Find where the given text appears and provide that cell's center as (x, y) coordinate. 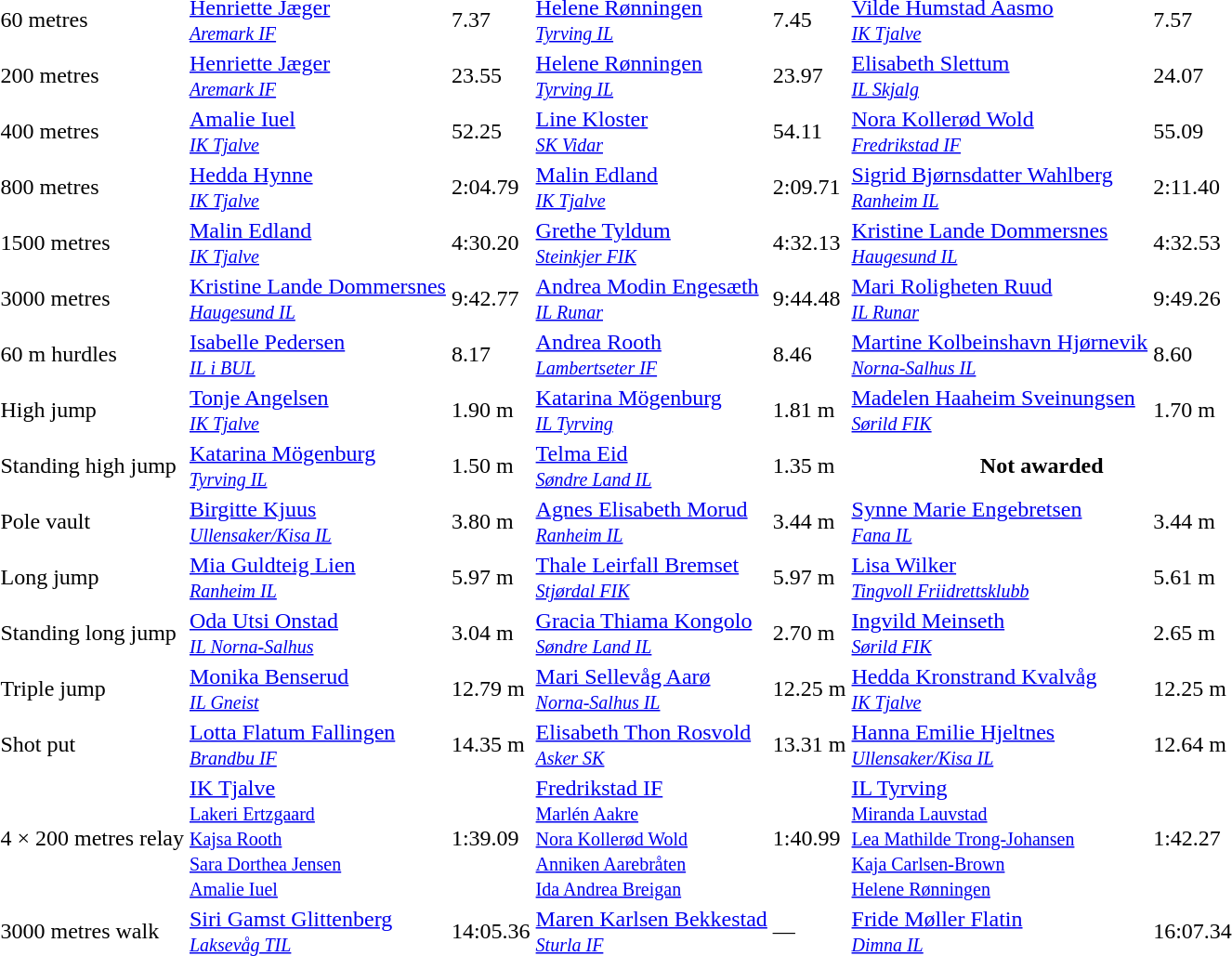
54.11 (809, 132)
1.35 m (809, 466)
12.79 m (491, 689)
9:42.77 (491, 299)
Mia Guldteig LienRanheim IL (318, 578)
1.81 m (809, 411)
Ingvild MeinsethSørild FIK (1000, 634)
Amalie IuelIK Tjalve (318, 132)
Line KlosterSK Vidar (651, 132)
Martine Kolbeinshavn HjørnevikNorna-Salhus IL (1000, 355)
Sigrid Bjørnsdatter WahlbergRanheim IL (1000, 188)
23.55 (491, 76)
4:30.20 (491, 243)
Monika BenserudIL Gneist (318, 689)
1.90 m (491, 411)
Oda Utsi OnstadIL Norna-Salhus (318, 634)
Synne Marie EngebretsenFana IL (1000, 522)
52.25 (491, 132)
2:04.79 (491, 188)
Hedda Kronstrand KvalvågIK Tjalve (1000, 689)
9:44.48 (809, 299)
3.44 m (809, 522)
Katarina MögenburgIL Tyrving (651, 411)
13.31 m (809, 745)
23.97 (809, 76)
IL TyrvingMiranda LauvstadLea Mathilde Trong-JohansenKaja Carlsen-BrownHelene Rønningen (1000, 838)
Katarina MögenburgTyrving IL (318, 466)
Thale Leirfall BremsetStjørdal FIK (651, 578)
Hedda HynneIK Tjalve (318, 188)
Mari Roligheten RuudIL Runar (1000, 299)
IK TjalveLakeri ErtzgaardKajsa RoothSara Dorthea JensenAmalie Iuel (318, 838)
2.70 m (809, 634)
Elisabeth Thon RosvoldAsker SK (651, 745)
8.17 (491, 355)
Andrea Modin EngesæthIL Runar (651, 299)
Elisabeth SlettumIL Skjalg (1000, 76)
Andrea RoothLambertseter IF (651, 355)
8.46 (809, 355)
Agnes Elisabeth MorudRanheim IL (651, 522)
12.25 m (809, 689)
Lotta Flatum FallingenBrandbu IF (318, 745)
Lisa WilkerTingvoll Friidrettsklubb (1000, 578)
Tonje AngelsenIK Tjalve (318, 411)
Mari Sellevåg AarøNorna-Salhus IL (651, 689)
Isabelle PedersenIL i BUL (318, 355)
Helene RønningenTyrving IL (651, 76)
Madelen Haaheim SveinungsenSørild FIK (1000, 411)
1:40.99 (809, 838)
1:39.09 (491, 838)
Grethe TyldumSteinkjer FIK (651, 243)
Gracia Thiama KongoloSøndre Land IL (651, 634)
4:32.13 (809, 243)
Hanna Emilie HjeltnesUllensaker/Kisa IL (1000, 745)
Telma EidSøndre Land IL (651, 466)
3.80 m (491, 522)
Birgitte KjuusUllensaker/Kisa IL (318, 522)
2:09.71 (809, 188)
Nora Kollerød WoldFredrikstad IF (1000, 132)
14.35 m (491, 745)
Fredrikstad IFMarlén AakreNora Kollerød WoldAnniken AarebråtenIda Andrea Breigan (651, 838)
3.04 m (491, 634)
1.50 m (491, 466)
Henriette JægerAremark IF (318, 76)
